From the cell containing the given text, extract its center point as (X, Y) coordinate. 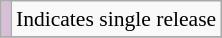
Indicates single release (116, 19)
